Find where the given text appears and provide that cell's center as [x, y] coordinate. 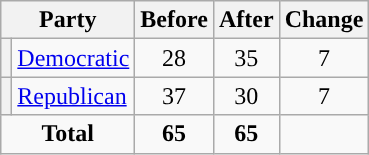
28 [174, 58]
Before [174, 20]
Democratic [74, 58]
37 [174, 96]
Total [68, 134]
Republican [74, 96]
After [246, 20]
Change [324, 20]
Party [68, 20]
35 [246, 58]
30 [246, 96]
